Output the [x, y] coordinate of the center of the cell containing the given text.  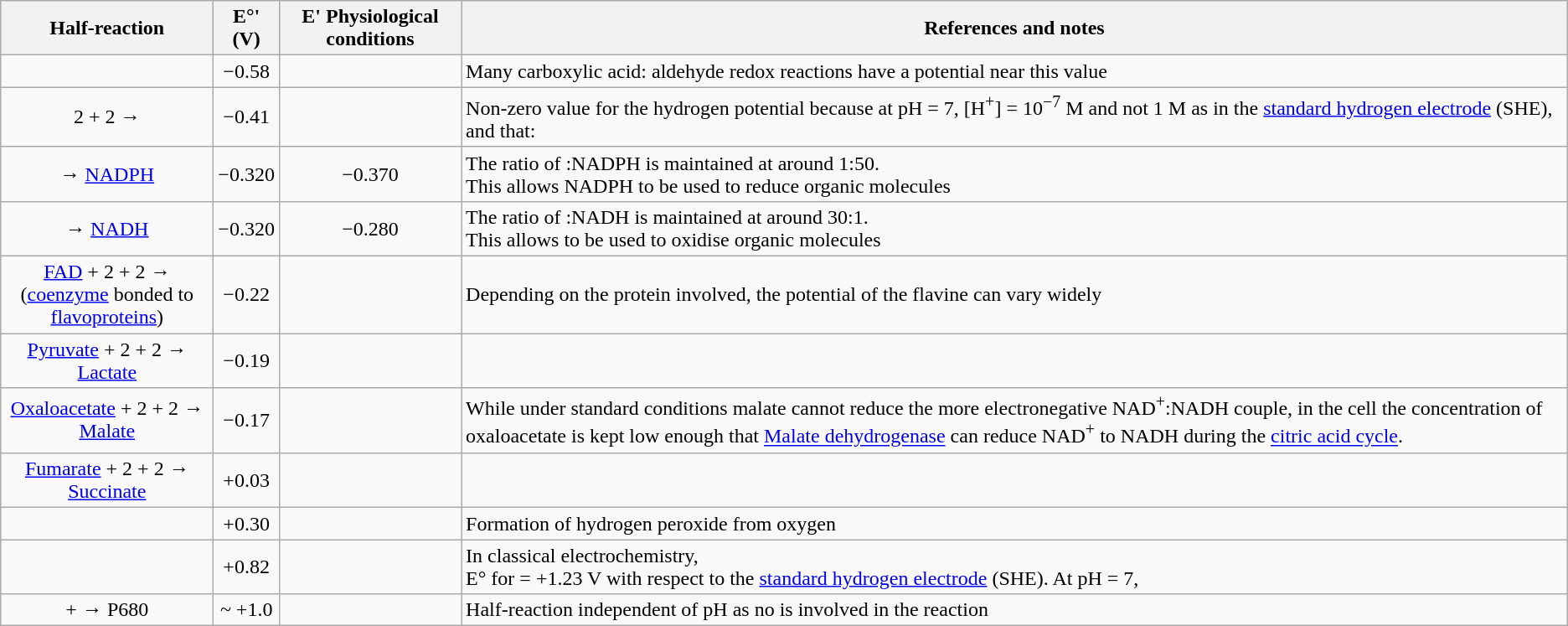
Many carboxylic acid: aldehyde redox reactions have a potential near this value [1015, 71]
Depending on the protein involved, the potential of the flavine can vary widely [1015, 295]
→ NADPH [107, 174]
E' Physiological conditions [370, 28]
~ +1.0 [246, 610]
E°'(V) [246, 28]
FAD + 2 + 2 → (coenzyme bonded to flavoproteins) [107, 295]
In classical electrochemistry, E° for = +1.23 V with respect to the standard hydrogen electrode (SHE). At pH = 7, [1015, 567]
Pyruvate + 2 + 2 → Lactate [107, 360]
Oxaloacetate + 2 + 2 → Malate [107, 421]
−0.280 [370, 228]
Fumarate + 2 + 2 → Succinate [107, 481]
References and notes [1015, 28]
−0.19 [246, 360]
Non-zero value for the hydrogen potential because at pH = 7, [H+] = 10−7 M and not 1 M as in the standard hydrogen electrode (SHE), and that: [1015, 117]
+0.82 [246, 567]
+0.03 [246, 481]
The ratio of :NADH is maintained at around 30:1.This allows to be used to oxidise organic molecules [1015, 228]
−0.370 [370, 174]
Half-reaction independent of pH as no is involved in the reaction [1015, 610]
+0.30 [246, 524]
+ → P680 [107, 610]
→ NADH [107, 228]
−0.22 [246, 295]
Formation of hydrogen peroxide from oxygen [1015, 524]
Half-reaction [107, 28]
−0.41 [246, 117]
−0.58 [246, 71]
The ratio of :NADPH is maintained at around 1:50.This allows NADPH to be used to reduce organic molecules [1015, 174]
−0.17 [246, 421]
2 + 2 → [107, 117]
